From the cell containing the given text, extract its center point as (X, Y) coordinate. 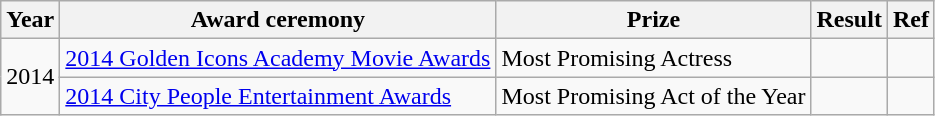
2014 (30, 77)
Prize (654, 20)
2014 City People Entertainment Awards (278, 96)
Ref (910, 20)
Award ceremony (278, 20)
Year (30, 20)
2014 Golden Icons Academy Movie Awards (278, 58)
Most Promising Act of the Year (654, 96)
Most Promising Actress (654, 58)
Result (849, 20)
